Return the (x, y) coordinate for the center point of the cell that contains the specified text.  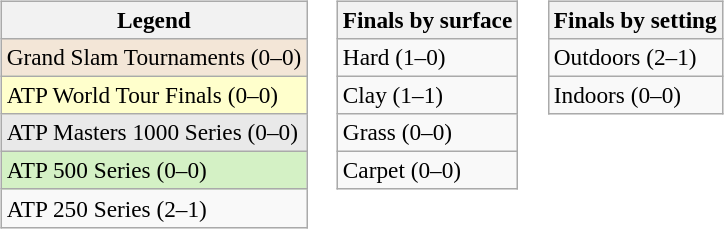
Legend (154, 20)
Clay (1–1) (427, 95)
Hard (1–0) (427, 57)
Outdoors (2–1) (635, 57)
ATP 250 Series (2–1) (154, 208)
ATP 500 Series (0–0) (154, 171)
Grand Slam Tournaments (0–0) (154, 57)
Finals by surface (427, 20)
Finals by setting (635, 20)
ATP World Tour Finals (0–0) (154, 95)
Carpet (0–0) (427, 171)
Indoors (0–0) (635, 95)
Grass (0–0) (427, 133)
ATP Masters 1000 Series (0–0) (154, 133)
